Find where the given text appears and provide that cell's center as (x, y) coordinate. 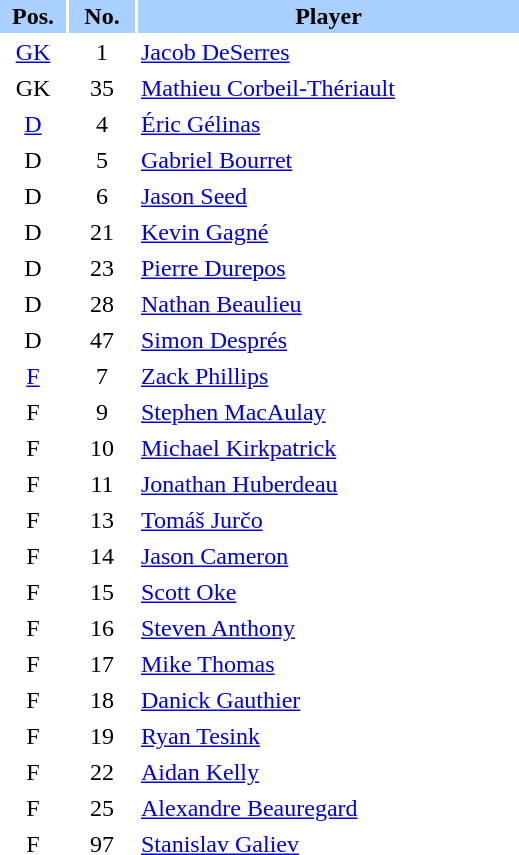
17 (102, 664)
Pierre Durepos (328, 268)
4 (102, 124)
15 (102, 592)
11 (102, 484)
Player (328, 16)
35 (102, 88)
Éric Gélinas (328, 124)
Gabriel Bourret (328, 160)
14 (102, 556)
Aidan Kelly (328, 772)
10 (102, 448)
5 (102, 160)
Danick Gauthier (328, 700)
Mathieu Corbeil-Thériault (328, 88)
Jacob DeSerres (328, 52)
47 (102, 340)
28 (102, 304)
21 (102, 232)
13 (102, 520)
6 (102, 196)
Simon Després (328, 340)
23 (102, 268)
25 (102, 808)
16 (102, 628)
Jonathan Huberdeau (328, 484)
No. (102, 16)
7 (102, 376)
Scott Oke (328, 592)
Jason Cameron (328, 556)
Kevin Gagné (328, 232)
Ryan Tesink (328, 736)
Stephen MacAulay (328, 412)
22 (102, 772)
Steven Anthony (328, 628)
Mike Thomas (328, 664)
9 (102, 412)
Tomáš Jurčo (328, 520)
Pos. (33, 16)
Nathan Beaulieu (328, 304)
Zack Phillips (328, 376)
1 (102, 52)
18 (102, 700)
Michael Kirkpatrick (328, 448)
Jason Seed (328, 196)
Alexandre Beauregard (328, 808)
19 (102, 736)
